Capture the cell that displays the provided text and extract its (X, Y) central coordinate. 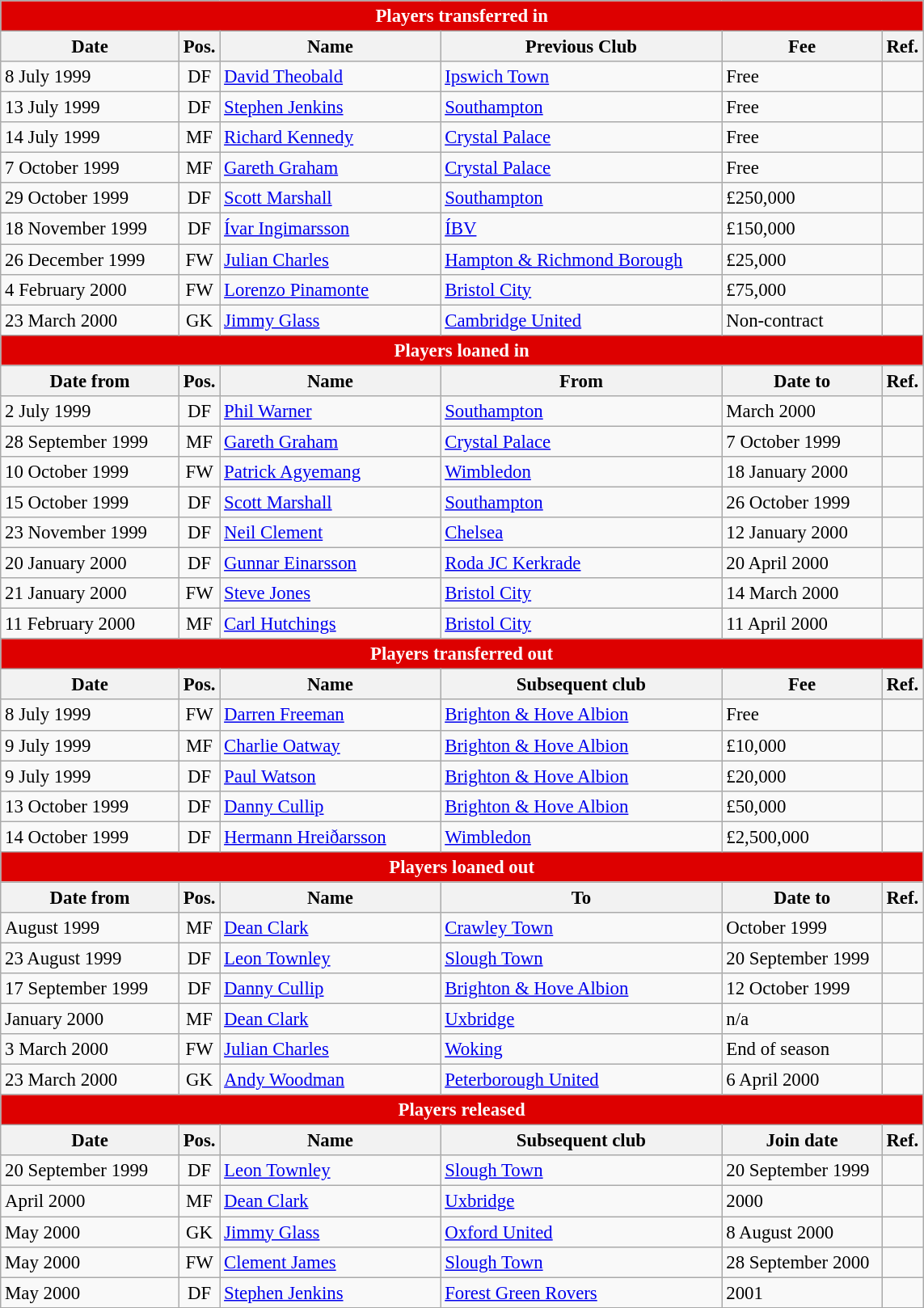
23 August 1999 (91, 958)
January 2000 (91, 1019)
ÍBV (581, 229)
20 April 2000 (802, 563)
Charlie Oatway (330, 745)
18 November 1999 (91, 229)
Steve Jones (330, 593)
Oxford United (581, 1232)
26 October 1999 (802, 502)
2001 (802, 1293)
Clement James (330, 1262)
26 December 1999 (91, 259)
12 January 2000 (802, 533)
3 March 2000 (91, 1049)
11 February 2000 (91, 624)
Cambridge United (581, 320)
18 January 2000 (802, 472)
28 September 2000 (802, 1262)
Players loaned in (462, 350)
£250,000 (802, 198)
Hermann Hreiðarsson (330, 837)
£50,000 (802, 806)
Andy Woodman (330, 1080)
Non-contract (802, 320)
Gunnar Einarsson (330, 563)
Ívar Ingimarsson (330, 229)
October 1999 (802, 928)
From (581, 381)
Players transferred in (462, 16)
17 September 1999 (91, 989)
Hampton & Richmond Borough (581, 259)
£75,000 (802, 289)
Crawley Town (581, 928)
12 October 1999 (802, 989)
£150,000 (802, 229)
15 October 1999 (91, 502)
21 January 2000 (91, 593)
Patrick Agyemang (330, 472)
11 April 2000 (802, 624)
August 1999 (91, 928)
£20,000 (802, 776)
2000 (802, 1201)
March 2000 (802, 411)
23 November 1999 (91, 533)
£25,000 (802, 259)
Roda JC Kerkrade (581, 563)
Neil Clement (330, 533)
Previous Club (581, 47)
n/a (802, 1019)
Players loaned out (462, 867)
28 September 1999 (91, 441)
Darren Freeman (330, 715)
Carl Hutchings (330, 624)
Phil Warner (330, 411)
29 October 1999 (91, 198)
Paul Watson (330, 776)
13 October 1999 (91, 806)
14 March 2000 (802, 593)
Join date (802, 1141)
April 2000 (91, 1201)
2 July 1999 (91, 411)
To (581, 897)
Woking (581, 1049)
8 August 2000 (802, 1232)
14 July 1999 (91, 137)
14 October 1999 (91, 837)
Ipswich Town (581, 77)
10 October 1999 (91, 472)
13 July 1999 (91, 108)
6 April 2000 (802, 1080)
£2,500,000 (802, 837)
4 February 2000 (91, 289)
Peterborough United (581, 1080)
David Theobald (330, 77)
20 January 2000 (91, 563)
Players released (462, 1110)
Richard Kennedy (330, 137)
Forest Green Rovers (581, 1293)
Players transferred out (462, 654)
End of season (802, 1049)
Chelsea (581, 533)
Lorenzo Pinamonte (330, 289)
£10,000 (802, 745)
